Search for the cell housing the specified text and yield its (x, y) center coordinate. 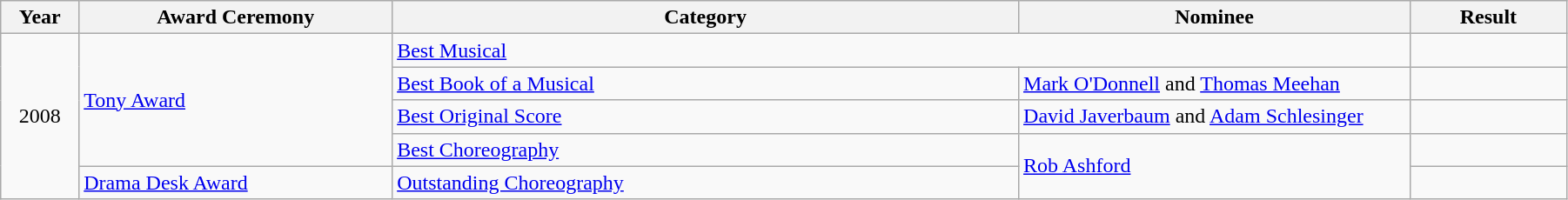
Tony Award (236, 100)
Drama Desk Award (236, 183)
Category (706, 17)
Award Ceremony (236, 17)
Rob Ashford (1215, 166)
2008 (40, 117)
Best Original Score (706, 117)
Outstanding Choreography (706, 183)
Nominee (1215, 17)
Mark O'Donnell and Thomas Meehan (1215, 83)
Result (1488, 17)
Best Musical (901, 50)
Best Book of a Musical (706, 83)
David Javerbaum and Adam Schlesinger (1215, 117)
Best Choreography (706, 150)
Year (40, 17)
